Search for the cell housing the specified text and yield its [X, Y] center coordinate. 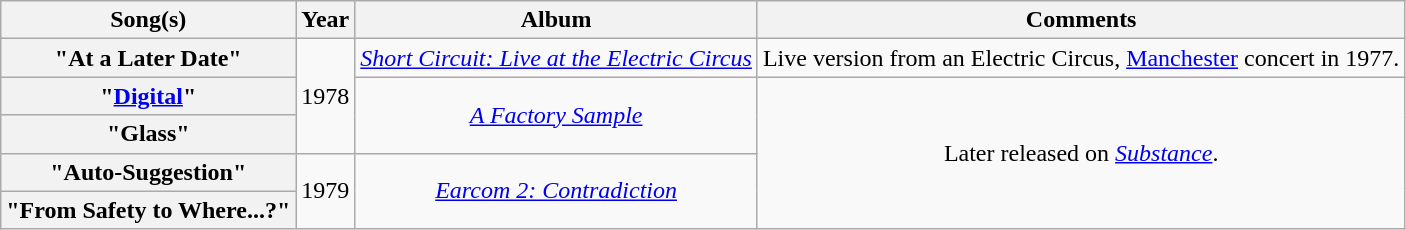
1979 [326, 191]
"From Safety to Where...?" [148, 210]
Short Circuit: Live at the Electric Circus [556, 58]
A Factory Sample [556, 115]
Album [556, 20]
"At a Later Date" [148, 58]
Later released on Substance. [1081, 153]
Comments [1081, 20]
Earcom 2: Contradiction [556, 191]
Year [326, 20]
"Auto-Suggestion" [148, 172]
"Glass" [148, 134]
Song(s) [148, 20]
Live version from an Electric Circus, Manchester concert in 1977. [1081, 58]
"Digital" [148, 96]
1978 [326, 96]
